For the text-containing cell, return its midpoint in (x, y) coordinate format. 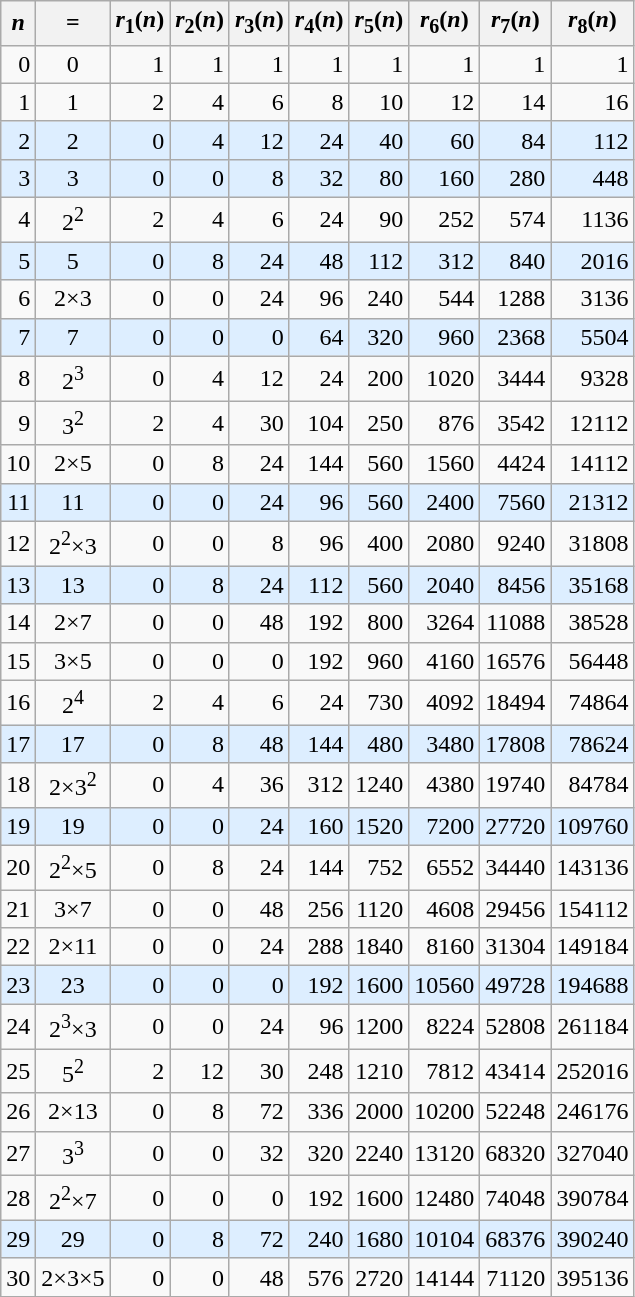
9328 (592, 378)
10104 (444, 1239)
r4(n) (319, 23)
68320 (516, 1154)
3264 (444, 623)
1288 (516, 299)
252 (444, 220)
20 (18, 868)
64 (319, 337)
49728 (516, 985)
23×3 (73, 1026)
35168 (592, 585)
5504 (592, 337)
25 (18, 1072)
52808 (516, 1026)
= (73, 23)
78624 (592, 744)
22×3 (73, 544)
876 (444, 424)
2000 (379, 1112)
252016 (592, 1072)
2×5 (73, 464)
80 (379, 178)
19740 (516, 786)
17808 (516, 744)
9 (18, 424)
4424 (516, 464)
1210 (379, 1072)
7812 (444, 1072)
574 (516, 220)
52248 (516, 1112)
544 (444, 299)
r3(n) (259, 23)
14112 (592, 464)
3136 (592, 299)
18494 (516, 702)
r7(n) (516, 23)
1240 (379, 786)
4380 (444, 786)
84 (516, 140)
12480 (444, 1198)
1680 (379, 1239)
27720 (516, 826)
15 (18, 661)
3×7 (73, 909)
21312 (592, 502)
480 (379, 744)
r8(n) (592, 23)
390240 (592, 1239)
2240 (379, 1154)
1136 (592, 220)
1020 (444, 378)
327040 (592, 1154)
9240 (516, 544)
395136 (592, 1277)
448 (592, 178)
2080 (444, 544)
143136 (592, 868)
71120 (516, 1277)
154112 (592, 909)
3480 (444, 744)
10200 (444, 1112)
246176 (592, 1112)
36 (259, 786)
31304 (516, 947)
200 (379, 378)
336 (319, 1112)
261184 (592, 1026)
800 (379, 623)
11088 (516, 623)
1560 (444, 464)
4608 (444, 909)
4092 (444, 702)
29456 (516, 909)
3542 (516, 424)
r5(n) (379, 23)
2×32 (73, 786)
33 (73, 1154)
16576 (516, 661)
28 (18, 1198)
38528 (592, 623)
40 (379, 140)
74864 (592, 702)
r6(n) (444, 23)
8160 (444, 947)
7200 (444, 826)
52 (73, 1072)
6552 (444, 868)
250 (379, 424)
2400 (444, 502)
14144 (444, 1277)
43414 (516, 1072)
752 (379, 868)
r1(n) (140, 23)
84784 (592, 786)
2×3 (73, 299)
1200 (379, 1026)
8456 (516, 585)
400 (379, 544)
26 (18, 1112)
840 (516, 261)
22×5 (73, 868)
13120 (444, 1154)
248 (319, 1072)
576 (319, 1277)
3×5 (73, 661)
21 (18, 909)
r2(n) (200, 23)
2×3×5 (73, 1277)
104 (319, 424)
1520 (379, 826)
2×7 (73, 623)
7560 (516, 502)
90 (379, 220)
8224 (444, 1026)
27 (18, 1154)
2×13 (73, 1112)
2016 (592, 261)
2040 (444, 585)
2368 (516, 337)
280 (516, 178)
2×11 (73, 947)
1120 (379, 909)
34440 (516, 868)
390784 (592, 1198)
256 (319, 909)
149184 (592, 947)
10560 (444, 985)
4160 (444, 661)
109760 (592, 826)
288 (319, 947)
3444 (516, 378)
74048 (516, 1198)
2720 (379, 1277)
1840 (379, 947)
68376 (516, 1239)
60 (444, 140)
22×7 (73, 1198)
56448 (592, 661)
18 (18, 786)
730 (379, 702)
12112 (592, 424)
n (18, 23)
194688 (592, 985)
31808 (592, 544)
